Identify which cell holds the provided text, then report its (X, Y) central coordinate. 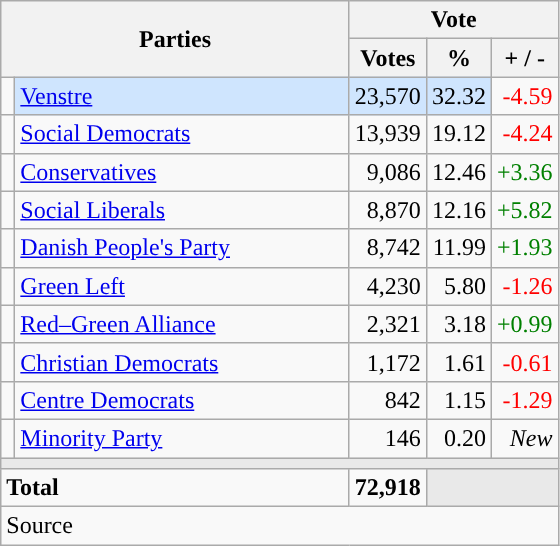
4,230 (388, 286)
72,918 (388, 488)
2,321 (388, 324)
9,086 (388, 172)
Votes (388, 58)
146 (388, 438)
Red–Green Alliance (182, 324)
Venstre (182, 96)
+0.99 (524, 324)
+5.82 (524, 210)
+3.36 (524, 172)
-0.61 (524, 362)
-4.59 (524, 96)
Social Democrats (182, 134)
23,570 (388, 96)
1.61 (458, 362)
-4.24 (524, 134)
12.16 (458, 210)
-1.29 (524, 400)
842 (388, 400)
Centre Democrats (182, 400)
32.32 (458, 96)
% (458, 58)
+ / - (524, 58)
-1.26 (524, 286)
Vote (454, 20)
New (524, 438)
12.46 (458, 172)
Green Left (182, 286)
1,172 (388, 362)
0.20 (458, 438)
13,939 (388, 134)
Social Liberals (182, 210)
5.80 (458, 286)
Source (280, 526)
1.15 (458, 400)
11.99 (458, 248)
8,742 (388, 248)
Total (176, 488)
Danish People's Party (182, 248)
+1.93 (524, 248)
Christian Democrats (182, 362)
3.18 (458, 324)
Minority Party (182, 438)
8,870 (388, 210)
Conservatives (182, 172)
19.12 (458, 134)
Parties (176, 39)
